Find where the given text appears and provide that cell's center as (X, Y) coordinate. 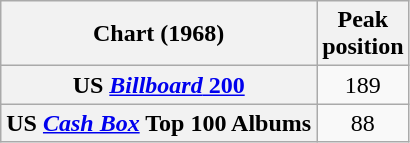
US Cash Box Top 100 Albums (159, 123)
88 (363, 123)
189 (363, 85)
US Billboard 200 (159, 85)
Chart (1968) (159, 34)
Peakposition (363, 34)
